Detect which cell encompasses the target text, then output its (X, Y) center coordinate. 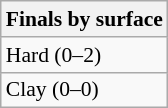
Hard (0–2) (84, 55)
Finals by surface (84, 19)
Clay (0–0) (84, 90)
